Search for the cell housing the specified text and yield its [x, y] center coordinate. 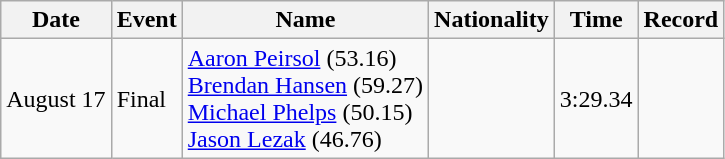
August 17 [56, 98]
Aaron Peirsol (53.16)Brendan Hansen (59.27)Michael Phelps (50.15)Jason Lezak (46.76) [305, 98]
Record [681, 20]
Name [305, 20]
Time [596, 20]
Date [56, 20]
Final [146, 98]
Event [146, 20]
3:29.34 [596, 98]
Nationality [492, 20]
